For the text-containing cell, return its midpoint in [x, y] coordinate format. 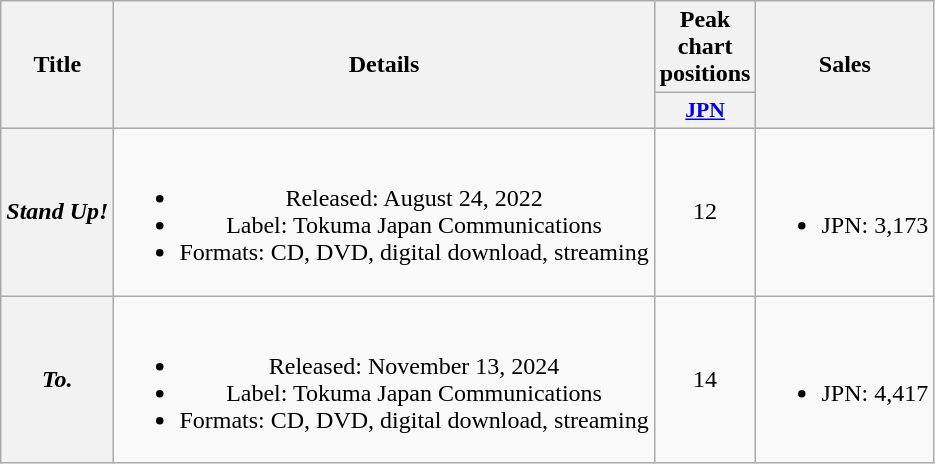
12 [705, 212]
To. [58, 380]
Sales [845, 65]
Title [58, 65]
Details [384, 65]
14 [705, 380]
JPN [705, 111]
Released: November 13, 2024Label: Tokuma Japan CommunicationsFormats: CD, DVD, digital download, streaming [384, 380]
Released: August 24, 2022Label: Tokuma Japan CommunicationsFormats: CD, DVD, digital download, streaming [384, 212]
JPN: 4,417 [845, 380]
JPN: 3,173 [845, 212]
Peak chart positions [705, 47]
Stand Up! [58, 212]
